Determine the [X, Y] coordinate at the center of the cell enclosing the given text.  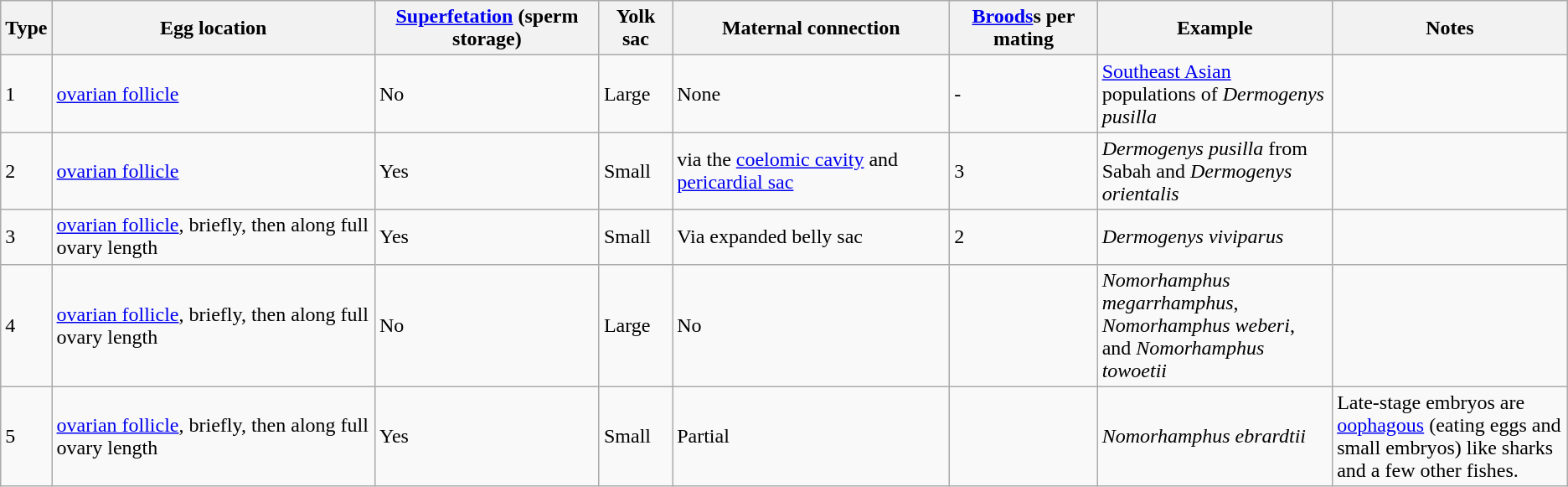
Yolk sac [635, 28]
Egg location [213, 28]
Maternal connection [811, 28]
Via expanded belly sac [811, 236]
Nomorhamphus megarrhamphus, Nomorhamphus weberi, and Nomorhamphus towoetii [1215, 325]
Nomorhamphus ebrardtii [1215, 436]
Broodss per mating [1024, 28]
None [811, 94]
5 [27, 436]
Southeast Asian populations of Dermogenys pusilla [1215, 94]
Dermogenys pusilla from Sabah and Dermogenys orientalis [1215, 171]
Notes [1451, 28]
Superfetation (sperm storage) [487, 28]
4 [27, 325]
via the coelomic cavity and pericardial sac [811, 171]
Dermogenys viviparus [1215, 236]
1 [27, 94]
Example [1215, 28]
Partial [811, 436]
Type [27, 28]
Late-stage embryos are oophagous (eating eggs and small embryos) like sharks and a few other fishes. [1451, 436]
- [1024, 94]
